Locate the cell with the specified text and output its [x, y] center coordinate. 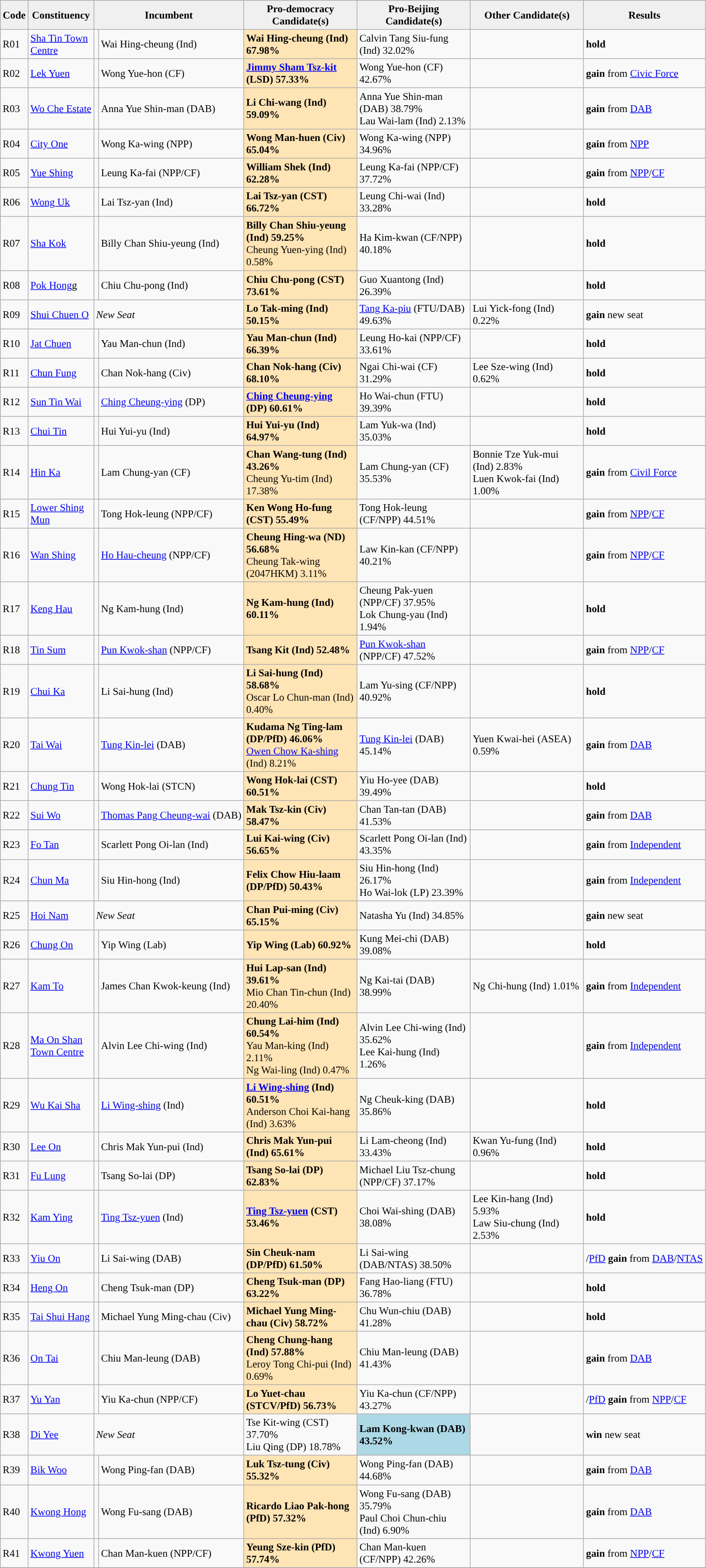
Chan Wang-tung (Ind) 43.26%Cheung Yu-tim (Ind) 17.38% [300, 473]
R09 [14, 314]
Ho Hau-cheung (NPP/CF) [171, 555]
Ng Chi-hung (Ind) 1.01% [527, 986]
Lo Yuet-chau (STCV/PfD) 56.73% [300, 1399]
Chung Lai-him (Ind) 60.54%Yau Man-king (Ind) 2.11%Ng Wai-ling (Ind) 0.47% [300, 1046]
Lui Kai-wing (Civ) 56.65% [300, 845]
R31 [14, 1175]
Ng Kam-hung (Ind) 60.11% [300, 609]
Fu Lung [61, 1175]
Ng Kam-hung (Ind) [171, 609]
Sha Kok [61, 244]
Lui Yick-fong (Ind) 0.22% [527, 314]
Heng On [61, 1287]
Hin Ka [61, 473]
R36 [14, 1358]
R33 [14, 1259]
Hui Yui-yu (Ind) [171, 431]
Kwong Hong [61, 1512]
Lam Yu-sing (CF/NPP) 40.92% [414, 691]
Tsang Kit (Ind) 52.48% [300, 651]
Ching Cheung-ying (DP) 60.61% [300, 402]
Chan Nok-hang (Civ) [171, 372]
Luk Tsz-tung (Civ) 55.32% [300, 1470]
Li Chi-wang (Ind) 59.09% [300, 109]
Sha Tin Town Centre [61, 44]
R39 [14, 1470]
Tong Hok-leung (CF/NPP) 44.51% [414, 514]
Kam To [61, 986]
/PfD gain from DAB/NTAS [645, 1259]
Alvin Lee Chi-wing (Ind) 35.62%Lee Kai-hung (Ind) 1.26% [414, 1046]
Calvin Tang Siu-fung (Ind) 32.02% [414, 44]
Yip Wing (Lab) [171, 944]
/PfD gain from NPP/CF [645, 1399]
Choi Wai-shing (DAB) 38.08% [414, 1217]
Li Sai-wing (DAB/NTAS) 38.50% [414, 1259]
Li Sai-hung (Ind) 58.68%Oscar Lo Chun-man (Ind) 0.40% [300, 691]
R26 [14, 944]
R13 [14, 431]
Wong Ka-wing (NPP) [171, 144]
Scarlett Pong Oi-lan (Ind) [171, 845]
Chui Tin [61, 431]
Yau Man-chun (Ind) [171, 343]
Lam Kong-kwan (DAB) 43.52% [414, 1435]
Wong Yue-hon (CF) 42.67% [414, 73]
Anna Yue Shin-man (DAB) 38.79%Lau Wai-lam (Ind) 2.13% [414, 109]
Ting Tsz-yuen (CST) 53.46% [300, 1217]
gain from Civil Force [645, 473]
Chris Mak Yun-pui (Ind) [171, 1147]
Pro-democracy Candidate(s) [300, 15]
Cheung Pak-yuen (NPP/CF) 37.95%Lok Chung-yau (Ind) 1.94% [414, 609]
Pok Hongg [61, 286]
Leung Ka-fai (NPP/CF) 37.72% [414, 173]
Lai Tsz-yan (Ind) [171, 202]
Chiu Man-leung (DAB) 41.43% [414, 1358]
R27 [14, 986]
Wong Man-huen (Civ) 65.04% [300, 144]
Tin Sum [61, 651]
Lee Sze-wing (Ind) 0.62% [527, 372]
Kam Ying [61, 1217]
Lam Yuk-wa (Ind) 35.03% [414, 431]
Lo Tak-ming (Ind) 50.15% [300, 314]
Sun Tin Wai [61, 402]
Cheng Chung-hang (Ind) 57.88%Leroy Tong Chi-pui (Ind) 0.69% [300, 1358]
R02 [14, 73]
Chiu Chu-pong (Ind) [171, 286]
R17 [14, 609]
On Tai [61, 1358]
Lam Chung-yan (CF) 35.53% [414, 473]
Hui Lap-san (Ind) 39.61%Mio Chan Tin-chun (Ind) 20.40% [300, 986]
Michael Yung Ming-chau (Civ) 58.72% [300, 1317]
R12 [14, 402]
Jat Chuen [61, 343]
Ken Wong Ho-fung (CST) 55.49% [300, 514]
Wong Hok-lai (CST) 60.51% [300, 786]
Hoi Nam [61, 915]
Chung Tin [61, 786]
Wong Ping-fan (DAB) 44.68% [414, 1470]
R24 [14, 880]
Leung Chi-wai (Ind) 33.28% [414, 202]
Pun Kwok-shan (NPP/CF) 47.52% [414, 651]
Other Candidate(s) [527, 15]
Anna Yue Shin-man (DAB) [171, 109]
Kwong Yuen [61, 1553]
R05 [14, 173]
Keng Hau [61, 609]
Ng Cheuk-king (DAB) 35.86% [414, 1105]
Fang Hao-liang (FTU) 36.78% [414, 1287]
Li Lam-cheong (Ind) 33.43% [414, 1147]
Bonnie Tze Yuk-mui (Ind) 2.83%Luen Kwok-fai (Ind) 1.00% [527, 473]
R20 [14, 745]
Li Sai-wing (DAB) [171, 1259]
R25 [14, 915]
Sui Wo [61, 816]
Chun Ma [61, 880]
Wong Hok-lai (STCN) [171, 786]
Chung On [61, 944]
R30 [14, 1147]
Chan Man-kuen (CF/NPP) 42.26% [414, 1553]
Li Sai-hung (Ind) [171, 691]
Ching Cheung-ying (DP) [171, 402]
win new seat [645, 1435]
Mak Tsz-kin (Civ) 58.47% [300, 816]
Wong Fu-sang (DAB) [171, 1512]
Incumbent [169, 15]
Tung Kin-lei (DAB) 45.14% [414, 745]
Yau Man-chun (Ind) 66.39% [300, 343]
Cheng Tsuk-man (DP) 63.22% [300, 1287]
Lek Yuen [61, 73]
Natasha Yu (Ind) 34.85% [414, 915]
Fo Tan [61, 845]
Tung Kin-lei (DAB) [171, 745]
Alvin Lee Chi-wing (Ind) [171, 1046]
Kwan Yu-fung (Ind) 0.96% [527, 1147]
Leung Ho-kai (NPP/CF) 33.61% [414, 343]
Lee Kin-hang (Ind) 5.93%Law Siu-chung (Ind) 2.53% [527, 1217]
R08 [14, 286]
R23 [14, 845]
Wu Kai Sha [61, 1105]
Chan Nok-hang (Civ) 68.10% [300, 372]
Lai Tsz-yan (CST) 66.72% [300, 202]
Wong Ka-wing (NPP) 34.96% [414, 144]
Cheung Hing-wa (ND) 56.68%Cheung Tak-wing (2047HKM) 3.11% [300, 555]
R07 [14, 244]
Tse Kit-wing (CST) 37.70%Liu Qing (DP) 18.78% [300, 1435]
Wong Uk [61, 202]
Michael Liu Tsz-chung (NPP/CF) 37.17% [414, 1175]
R15 [14, 514]
R35 [14, 1317]
R34 [14, 1287]
Wong Fu-sang (DAB) 35.79%Paul Choi Chun-chiu (Ind) 6.90% [414, 1512]
Wo Che Estate [61, 109]
gain from NPP [645, 144]
R04 [14, 144]
Yeung Sze-kin (PfD) 57.74% [300, 1553]
R10 [14, 343]
Wong Ping-fan (DAB) [171, 1470]
Ng Kai-tai (DAB) 38.99% [414, 986]
Felix Chow Hiu-laam (DP/PfD) 50.43% [300, 880]
Jimmy Sham Tsz-kit (LSD) 57.33% [300, 73]
Ting Tsz-yuen (Ind) [171, 1217]
R28 [14, 1046]
Ho Wai-chun (FTU) 39.39% [414, 402]
Results [645, 15]
Thomas Pang Cheung-wai (DAB) [171, 816]
R03 [14, 109]
Chan Man-kuen (NPP/CF) [171, 1553]
Chan Pui-ming (Civ) 65.15% [300, 915]
Siu Hin-hong (Ind) 26.17%Ho Wai-lok (LP) 23.39% [414, 880]
Lee On [61, 1147]
Yuen Kwai-hei (ASEA) 0.59% [527, 745]
Chiu Chu-pong (CST) 73.61% [300, 286]
Wai Hing-cheung (Ind) [171, 44]
Di Yee [61, 1435]
Code [14, 15]
Ma On Shan Town Centre [61, 1046]
R16 [14, 555]
Yip Wing (Lab) 60.92% [300, 944]
Tai Wai [61, 745]
Billy Chan Shiu-yeung (Ind) [171, 244]
City One [61, 144]
Michael Yung Ming-chau (Civ) [171, 1317]
Li Wing-shing (Ind) 60.51%Anderson Choi Kai-hang (Ind) 3.63% [300, 1105]
R19 [14, 691]
Hui Yui-yu (Ind) 64.97% [300, 431]
Pun Kwok-shan (NPP/CF) [171, 651]
Chu Wun-chiu (DAB) 41.28% [414, 1317]
Yiu Ka-chun (CF/NPP) 43.27% [414, 1399]
Shui Chuen O [61, 314]
Chui Ka [61, 691]
Chan Tan-tan (DAB) 41.53% [414, 816]
gain from Civic Force [645, 73]
R22 [14, 816]
Ngai Chi-wai (CF) 31.29% [414, 372]
R21 [14, 786]
William Shek (Ind) 62.28% [300, 173]
Bik Woo [61, 1470]
R01 [14, 44]
Yu Yan [61, 1399]
R06 [14, 202]
Lower Shing Mun [61, 514]
Tong Hok-leung (NPP/CF) [171, 514]
Tsang So-lai (DP) 62.83% [300, 1175]
Chris Mak Yun-pui (Ind) 65.61% [300, 1147]
Wan Shing [61, 555]
R32 [14, 1217]
Wong Yue-hon (CF) [171, 73]
Pro-Beijing Candidate(s) [414, 15]
James Chan Kwok-keung (Ind) [171, 986]
Guo Xuantong (Ind) 26.39% [414, 286]
Constituency [61, 15]
Yiu On [61, 1259]
Chiu Man-leung (DAB) [171, 1358]
Cheng Tsuk-man (DP) [171, 1287]
Scarlett Pong Oi-lan (Ind) 43.35% [414, 845]
Yiu Ka-chun (NPP/CF) [171, 1399]
Kudama Ng Ting-lam (DP/PfD) 46.06%Owen Chow Ka-shing (Ind) 8.21% [300, 745]
Billy Chan Shiu-yeung (Ind) 59.25%Cheung Yuen-ying (Ind) 0.58% [300, 244]
Ricardo Liao Pak-hong (PfD) 57.32% [300, 1512]
R14 [14, 473]
Chun Fung [61, 372]
Siu Hin-hong (Ind) [171, 880]
R37 [14, 1399]
Leung Ka-fai (NPP/CF) [171, 173]
Sin Cheuk-nam (DP/PfD) 61.50% [300, 1259]
Ha Kim-kwan (CF/NPP) 40.18% [414, 244]
Yiu Ho-yee (DAB) 39.49% [414, 786]
R38 [14, 1435]
Yue Shing [61, 173]
R18 [14, 651]
R11 [14, 372]
R40 [14, 1512]
Wai Hing-cheung (Ind) 67.98% [300, 44]
Law Kin-kan (CF/NPP) 40.21% [414, 555]
Tsang So-lai (DP) [171, 1175]
Tang Ka-piu (FTU/DAB) 49.63% [414, 314]
Li Wing-shing (Ind) [171, 1105]
Lam Chung-yan (CF) [171, 473]
R41 [14, 1553]
R29 [14, 1105]
Kung Mei-chi (DAB) 39.08% [414, 944]
Tai Shui Hang [61, 1317]
